Pinpoint the cell where the given text exists, returning its (x, y) midpoint coordinate. 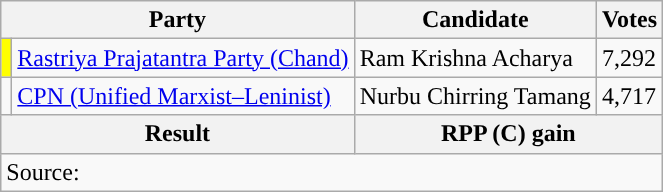
Rastriya Prajatantra Party (Chand) (183, 58)
Source: (332, 172)
7,292 (629, 58)
Ram Krishna Acharya (475, 58)
RPP (C) gain (508, 134)
Votes (629, 20)
Nurbu Chirring Tamang (475, 96)
Party (178, 20)
CPN (Unified Marxist–Leninist) (183, 96)
Candidate (475, 20)
4,717 (629, 96)
Result (178, 134)
